Capture the cell that displays the provided text and extract its (x, y) central coordinate. 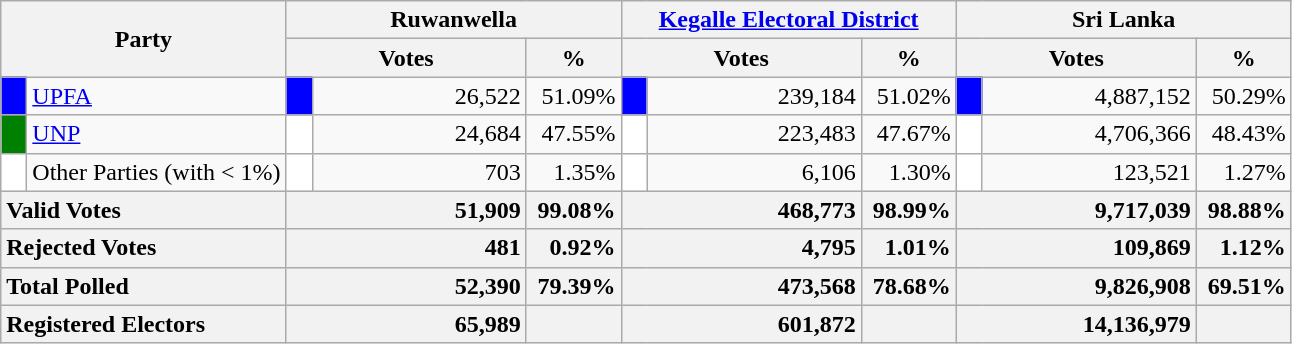
78.68% (908, 286)
Other Parties (with < 1%) (156, 172)
123,521 (1089, 172)
0.92% (574, 248)
Valid Votes (144, 210)
48.43% (1244, 134)
47.67% (908, 134)
1.12% (1244, 248)
Registered Electors (144, 324)
239,184 (754, 96)
47.55% (574, 134)
481 (406, 248)
4,887,152 (1089, 96)
51.02% (908, 96)
52,390 (406, 286)
468,773 (741, 210)
1.35% (574, 172)
79.39% (574, 286)
1.30% (908, 172)
UPFA (156, 96)
50.29% (1244, 96)
24,684 (419, 134)
6,106 (754, 172)
14,136,979 (1076, 324)
4,795 (741, 248)
1.27% (1244, 172)
Kegalle Electoral District (788, 20)
Ruwanwella (454, 20)
51,909 (406, 210)
601,872 (741, 324)
1.01% (908, 248)
69.51% (1244, 286)
9,717,039 (1076, 210)
703 (419, 172)
4,706,366 (1089, 134)
98.88% (1244, 210)
26,522 (419, 96)
Rejected Votes (144, 248)
Sri Lanka (1124, 20)
Party (144, 39)
99.08% (574, 210)
65,989 (406, 324)
Total Polled (144, 286)
UNP (156, 134)
223,483 (754, 134)
109,869 (1076, 248)
98.99% (908, 210)
473,568 (741, 286)
51.09% (574, 96)
9,826,908 (1076, 286)
